Identify which cell holds the provided text, then report its [x, y] central coordinate. 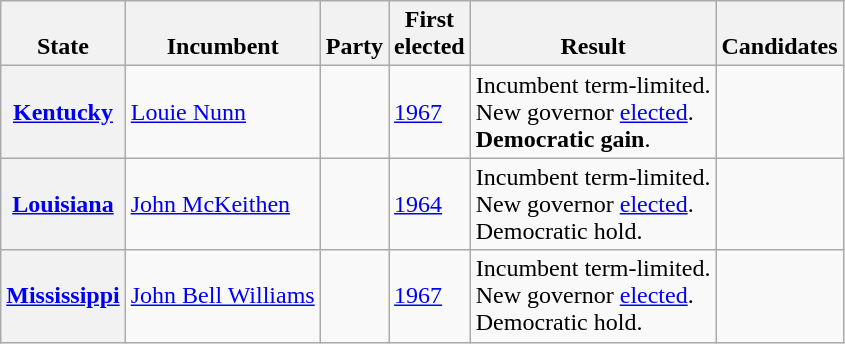
Party [354, 34]
Firstelected [430, 34]
1964 [430, 204]
Result [593, 34]
State [63, 34]
Kentucky [63, 112]
Incumbent term-limited. New governor elected.Democratic hold. [593, 204]
Louisiana [63, 204]
John McKeithen [222, 204]
John Bell Williams [222, 296]
Candidates [780, 34]
Louie Nunn [222, 112]
Mississippi [63, 296]
Incumbent term-limited.New governor elected.Democratic gain. [593, 112]
Incumbent term-limited. New governor elected. Democratic hold. [593, 296]
Incumbent [222, 34]
